Scan for the cell matching the given text and deliver its (X, Y) coordinate at center. 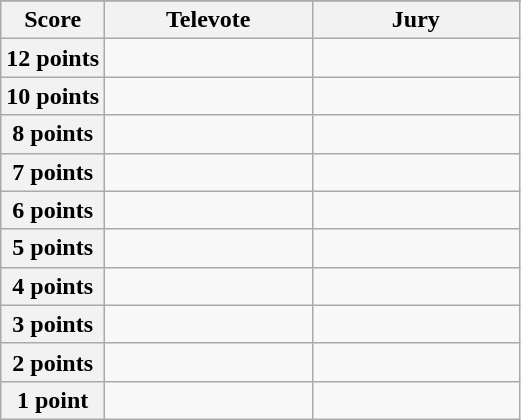
1 point (53, 400)
10 points (53, 96)
Televote (209, 20)
3 points (53, 324)
6 points (53, 210)
4 points (53, 286)
2 points (53, 362)
12 points (53, 58)
8 points (53, 134)
7 points (53, 172)
Score (53, 20)
5 points (53, 248)
Jury (416, 20)
